Provide the [X, Y] coordinate of the cell's center where the given text is located.  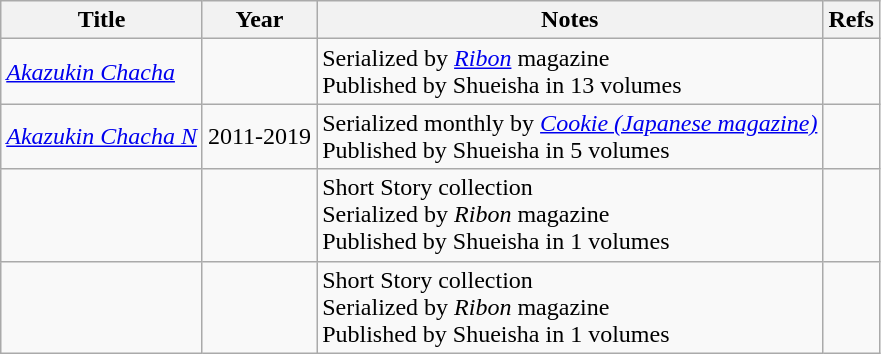
Notes [570, 20]
Year [259, 20]
Akazukin Chacha [102, 72]
Akazukin Chacha N [102, 136]
2011-2019 [259, 136]
Title [102, 20]
Serialized monthly by Cookie (Japanese magazine)Published by Shueisha in 5 volumes [570, 136]
Serialized by Ribon magazinePublished by Shueisha in 13 volumes [570, 72]
Refs [851, 20]
